Scan for the cell matching the given text and deliver its (x, y) coordinate at center. 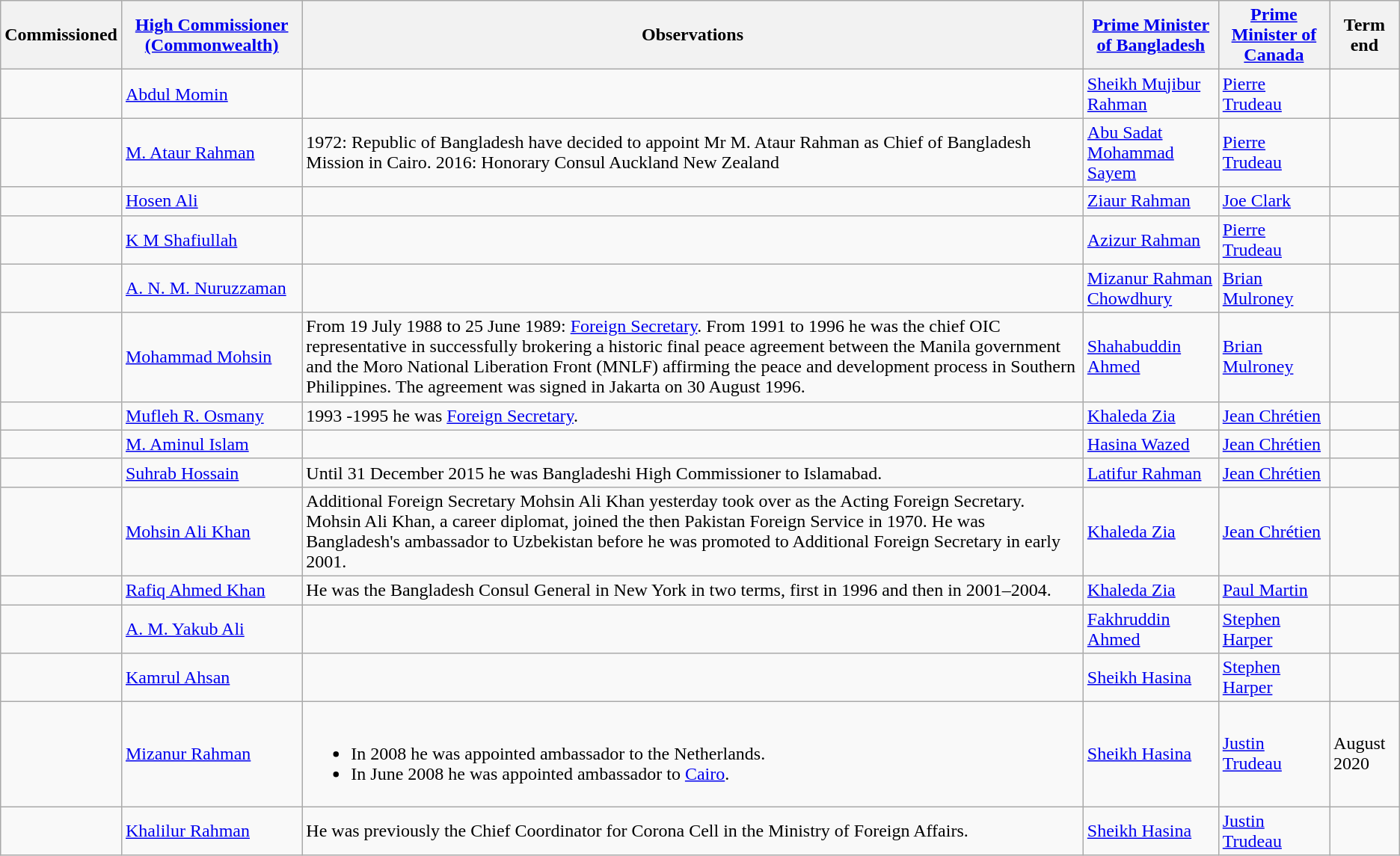
1993 -1995 he was Foreign Secretary. (693, 416)
A. M. Yakub Ali (211, 628)
Khalilur Rahman (211, 831)
Shahabuddin Ahmed (1150, 357)
Fakhruddin Ahmed (1150, 628)
Hosen Ali (211, 201)
Until 31 December 2015 he was Bangladeshi High Commissioner to Islamabad. (693, 472)
Mufleh R. Osmany (211, 416)
Mohsin Ali Khan (211, 531)
Suhrab Hossain (211, 472)
Observations (693, 35)
Commissioned (61, 35)
In 2008 he was appointed ambassador to the Netherlands.In June 2008 he was appointed ambassador to Cairo. (693, 754)
Rafiq Ahmed Khan (211, 590)
Latifur Rahman (1150, 472)
Prime Minister of Bangladesh (1150, 35)
M. Aminul Islam (211, 444)
Abdul Momin (211, 94)
Prime Minister of Canada (1274, 35)
Mohammad Mohsin (211, 357)
August 2020 (1365, 754)
High Commissioner (Commonwealth) (211, 35)
Sheikh Mujibur Rahman (1150, 94)
Paul Martin (1274, 590)
Ziaur Rahman (1150, 201)
A. N. M. Nuruzzaman (211, 289)
Hasina Wazed (1150, 444)
Term end (1365, 35)
He was the Bangladesh Consul General in New York in two terms, first in 1996 and then in 2001–2004. (693, 590)
Mizanur Rahman Chowdhury (1150, 289)
K M Shafiullah (211, 239)
Mizanur Rahman (211, 754)
M. Ataur Rahman (211, 153)
Azizur Rahman (1150, 239)
Abu Sadat Mohammad Sayem (1150, 153)
Joe Clark (1274, 201)
He was previously the Chief Coordinator for Corona Cell in the Ministry of Foreign Affairs. (693, 831)
Kamrul Ahsan (211, 677)
